Search for the cell housing the specified text and yield its [X, Y] center coordinate. 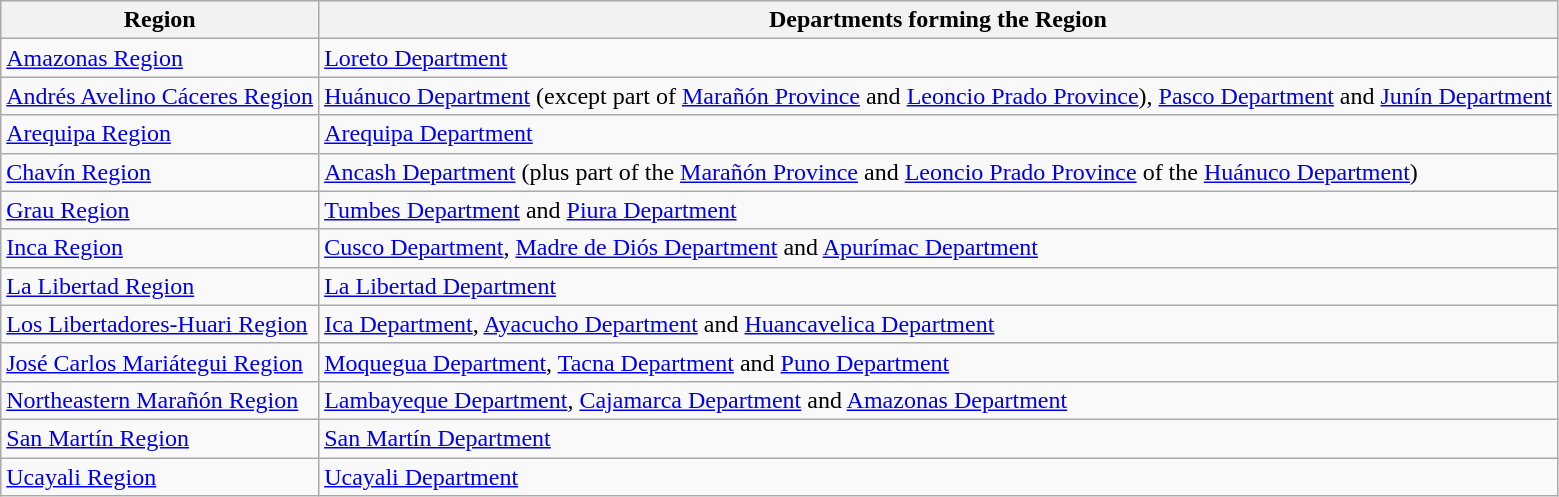
Huánuco Department (except part of Marañón Province and Leoncio Prado Province), Pasco Department and Junín Department [938, 96]
Cusco Department, Madre de Diós Department and Apurímac Department [938, 248]
Arequipa Department [938, 134]
Los Libertadores-Huari Region [160, 324]
José Carlos Mariátegui Region [160, 362]
La Libertad Region [160, 286]
Chavín Region [160, 172]
Arequipa Region [160, 134]
Tumbes Department and Piura Department [938, 210]
Ancash Department (plus part of the Marañón Province and Leoncio Prado Province of the Huánuco Department) [938, 172]
Andrés Avelino Cáceres Region [160, 96]
Moquegua Department, Tacna Department and Puno Department [938, 362]
Amazonas Region [160, 58]
Region [160, 20]
Loreto Department [938, 58]
Lambayeque Department, Cajamarca Department and Amazonas Department [938, 400]
San Martín Department [938, 438]
Northeastern Marañón Region [160, 400]
Ucayali Region [160, 477]
Grau Region [160, 210]
Departments forming the Region [938, 20]
Ica Department, Ayacucho Department and Huancavelica Department [938, 324]
Ucayali Department [938, 477]
San Martín Region [160, 438]
Inca Region [160, 248]
La Libertad Department [938, 286]
